Search for the cell housing the specified text and yield its (X, Y) center coordinate. 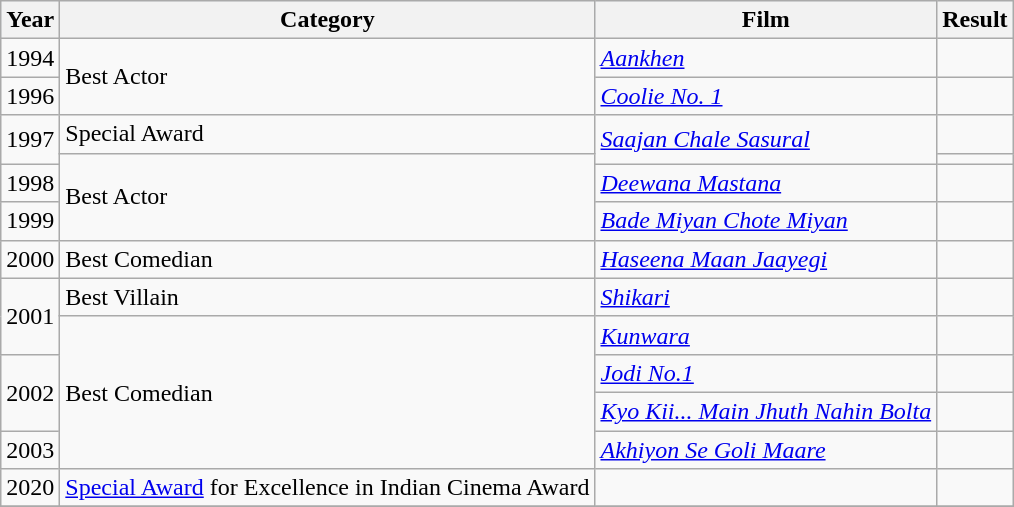
Special Award for Excellence in Indian Cinema Award (328, 488)
2020 (30, 488)
Jodi No.1 (766, 373)
Year (30, 20)
1996 (30, 96)
Akhiyon Se Goli Maare (766, 449)
Best Villain (328, 297)
2001 (30, 316)
Saajan Chale Sasural (766, 140)
1997 (30, 140)
Coolie No. 1 (766, 96)
1994 (30, 58)
2000 (30, 259)
Kunwara (766, 335)
1999 (30, 221)
Special Award (328, 134)
Kyo Kii... Main Jhuth Nahin Bolta (766, 411)
1998 (30, 183)
Aankhen (766, 58)
Result (975, 20)
Deewana Mastana (766, 183)
Shikari (766, 297)
Category (328, 20)
Haseena Maan Jaayegi (766, 259)
Film (766, 20)
Bade Miyan Chote Miyan (766, 221)
2002 (30, 392)
2003 (30, 449)
